Scan for the cell matching the given text and deliver its (X, Y) coordinate at center. 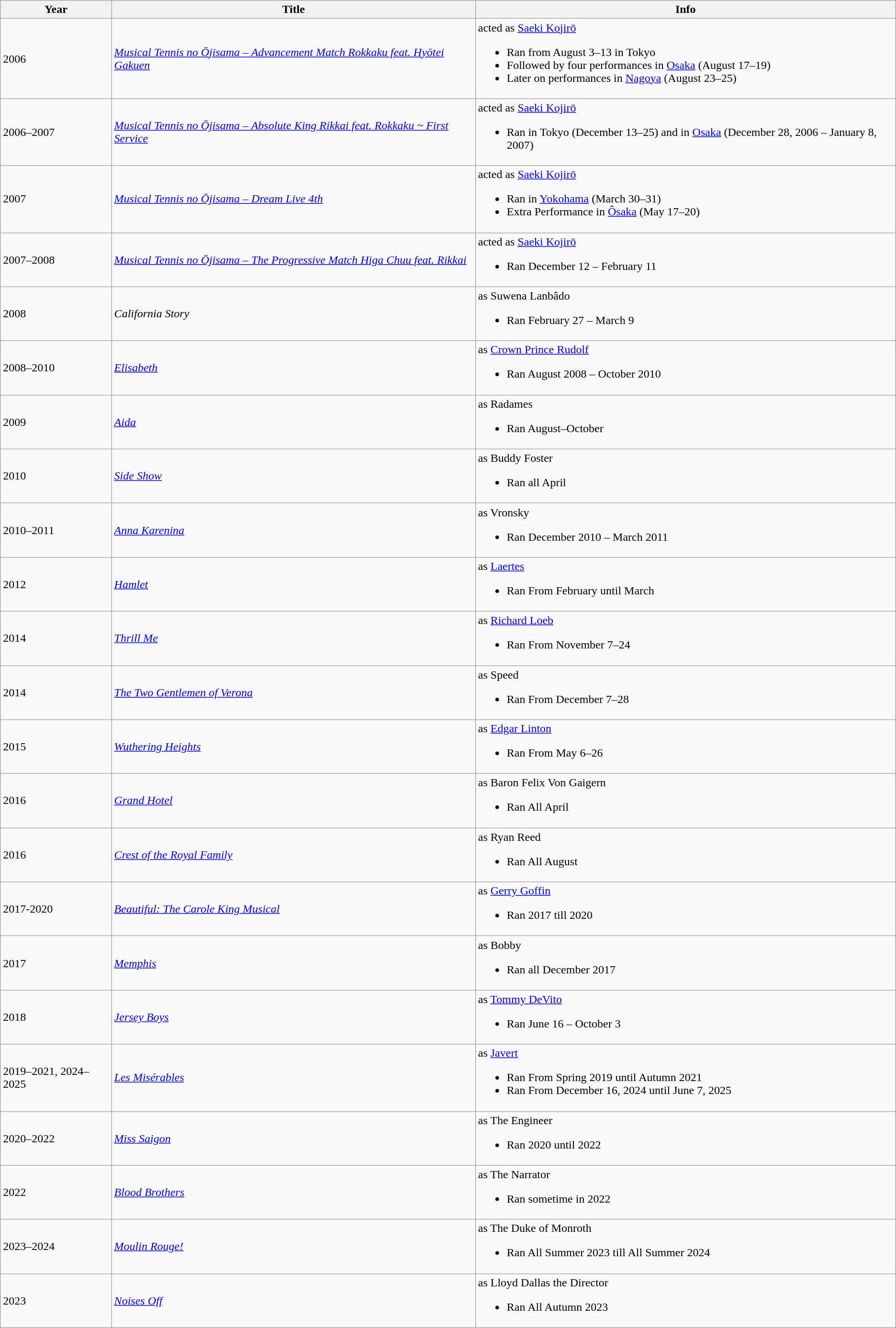
Year (56, 10)
Elisabeth (293, 368)
2006–2007 (56, 132)
2017 (56, 963)
2020–2022 (56, 1138)
Musical Tennis no Ōjisama – Advancement Match Rokkaku feat. Hyōtei Gakuen (293, 58)
California Story (293, 314)
Noises Off (293, 1301)
2007–2008 (56, 259)
Musical Tennis no Ōjisama – The Progressive Match Higa Chuu feat. Rikkai (293, 259)
as BobbyRan all December 2017 (685, 963)
2010 (56, 476)
Wuthering Heights (293, 747)
as The Duke of MonrothRan All Summer 2023 till All Summer 2024 (685, 1246)
as Suwena LanbâdoRan February 27 – March 9 (685, 314)
2018 (56, 1017)
Musical Tennis no Ōjisama – Dream Live 4th (293, 199)
Hamlet (293, 584)
Memphis (293, 963)
2009 (56, 422)
as Richard LoebRan From November 7–24 (685, 638)
as Lloyd Dallas the DirectorRan All Autumn 2023 (685, 1301)
as JavertRan From Spring 2019 until Autumn 2021Ran From December 16, 2024 until June 7, 2025 (685, 1078)
2006 (56, 58)
Crest of the Royal Family (293, 855)
2019–2021, 2024–2025 (56, 1078)
Les Misérables (293, 1078)
2022 (56, 1193)
acted as Saeki KojirōRan from August 3–13 in TokyoFollowed by four performances in Osaka (August 17–19)Later on performances in Nagoya (August 23–25) (685, 58)
2012 (56, 584)
as LaertesRan From February until March (685, 584)
2023–2024 (56, 1246)
The Two Gentlemen of Verona (293, 692)
Side Show (293, 476)
as Baron Felix Von GaigernRan All April (685, 801)
as Edgar LintonRan From May 6–26 (685, 747)
as Buddy FosterRan all April (685, 476)
Thrill Me (293, 638)
as RadamesRan August–October (685, 422)
Beautiful: The Carole King Musical (293, 909)
2007 (56, 199)
2010–2011 (56, 530)
Jersey Boys (293, 1017)
as The EngineerRan 2020 until 2022 (685, 1138)
as Gerry GoffinRan 2017 till 2020 (685, 909)
Miss Saigon (293, 1138)
acted as Saeki KojirōRan in Yokohama (March 30–31)Extra Performance in Ôsaka (May 17–20) (685, 199)
Grand Hotel (293, 801)
as Ryan ReedRan All August (685, 855)
as Tommy DeVitoRan June 16 – October 3 (685, 1017)
as SpeedRan From December 7–28 (685, 692)
Info (685, 10)
2015 (56, 747)
as The NarratorRan sometime in 2022 (685, 1193)
2008–2010 (56, 368)
Blood Brothers (293, 1193)
Aida (293, 422)
2017-2020 (56, 909)
acted as Saeki KojirōRan December 12 – February 11 (685, 259)
Anna Karenina (293, 530)
as VronskyRan December 2010 – March 2011 (685, 530)
2023 (56, 1301)
2008 (56, 314)
Moulin Rouge! (293, 1246)
Title (293, 10)
acted as Saeki KojirōRan in Tokyo (December 13–25) and in Osaka (December 28, 2006 – January 8, 2007) (685, 132)
Musical Tennis no Ōjisama – Absolute King Rikkai feat. Rokkaku ~ First Service (293, 132)
as Crown Prince RudolfRan August 2008 – October 2010 (685, 368)
